Find where the given text appears and provide that cell's center as (x, y) coordinate. 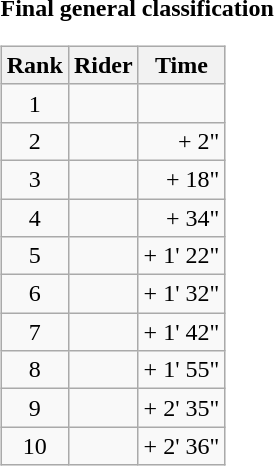
+ 2' 36" (182, 446)
+ 1' 55" (182, 370)
2 (34, 141)
10 (34, 446)
1 (34, 103)
+ 1' 22" (182, 256)
+ 18" (182, 179)
+ 34" (182, 217)
Time (182, 65)
7 (34, 332)
+ 2" (182, 141)
8 (34, 370)
4 (34, 217)
5 (34, 256)
Rider (103, 65)
6 (34, 294)
+ 2' 35" (182, 408)
3 (34, 179)
+ 1' 32" (182, 294)
9 (34, 408)
+ 1' 42" (182, 332)
Rank (34, 65)
